Pinpoint the cell where the given text exists, returning its [X, Y] midpoint coordinate. 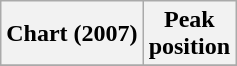
Peakposition [189, 34]
Chart (2007) [72, 34]
